From the cell containing the given text, extract its center point as (x, y) coordinate. 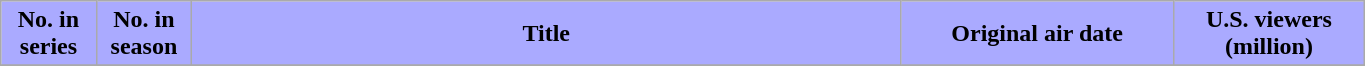
Original air date (1038, 34)
Title (546, 34)
No. inseason (144, 34)
U.S. viewers(million) (1268, 34)
No. inseries (48, 34)
